Search for the cell housing the specified text and yield its (X, Y) center coordinate. 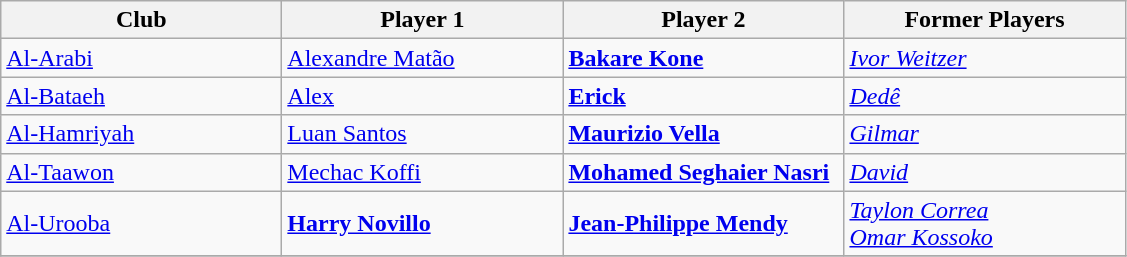
Al-Urooba (142, 224)
Al-Taawon (142, 172)
Mohamed Seghaier Nasri (704, 172)
Luan Santos (422, 134)
Maurizio Vella (704, 134)
David (984, 172)
Ivor Weitzer (984, 58)
Al-Bataeh (142, 96)
Gilmar (984, 134)
Jean-Philippe Mendy (704, 224)
Player 1 (422, 20)
Bakare Kone (704, 58)
Dedê (984, 96)
Mechac Koffi (422, 172)
Taylon Correa Omar Kossoko (984, 224)
Alex (422, 96)
Club (142, 20)
Al-Arabi (142, 58)
Harry Novillo (422, 224)
Player 2 (704, 20)
Al-Hamriyah (142, 134)
Erick (704, 96)
Alexandre Matão (422, 58)
Former Players (984, 20)
